Detect which cell encompasses the target text, then output its (X, Y) center coordinate. 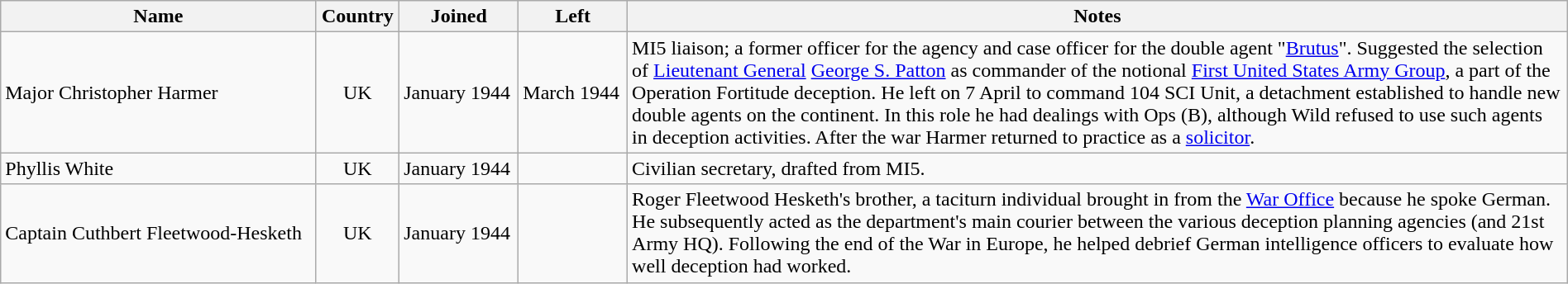
Notes (1098, 17)
Civilian secretary, drafted from MI5. (1098, 168)
Joined (459, 17)
Left (573, 17)
Name (159, 17)
March 1944 (573, 92)
Major Christopher Harmer (159, 92)
Phyllis White (159, 168)
Country (357, 17)
Captain Cuthbert Fleetwood-Hesketh (159, 233)
